From the cell containing the given text, extract its center point as (X, Y) coordinate. 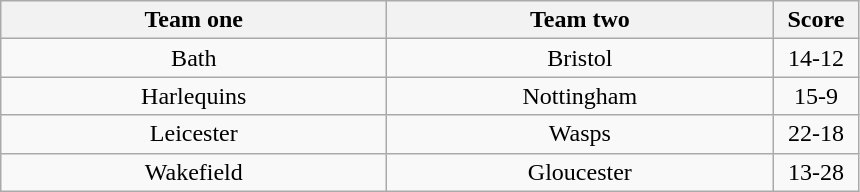
13-28 (816, 172)
Wakefield (194, 172)
Nottingham (580, 96)
Leicester (194, 134)
15-9 (816, 96)
Team two (580, 20)
Score (816, 20)
Bath (194, 58)
Harlequins (194, 96)
22-18 (816, 134)
Bristol (580, 58)
Wasps (580, 134)
Gloucester (580, 172)
Team one (194, 20)
14-12 (816, 58)
